Output the (X, Y) coordinate of the center of the cell containing the given text.  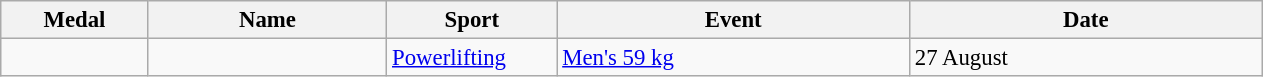
Name (268, 20)
Date (1086, 20)
27 August (1086, 58)
Sport (472, 20)
Medal (74, 20)
Men's 59 kg (734, 58)
Event (734, 20)
Powerlifting (472, 58)
